Extract the (x, y) coordinate from the center of the cell holding the provided text.  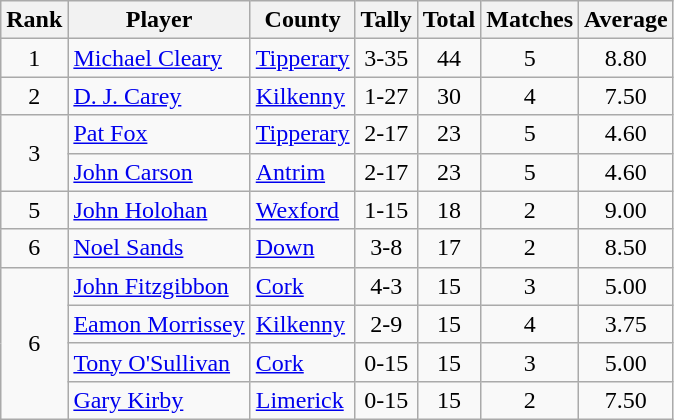
3-35 (386, 58)
8.50 (626, 248)
44 (449, 58)
3-8 (386, 248)
1-15 (386, 210)
Pat Fox (159, 134)
Matches (530, 20)
Tally (386, 20)
Player (159, 20)
9.00 (626, 210)
1-27 (386, 96)
Eamon Morrissey (159, 324)
2-9 (386, 324)
4-3 (386, 286)
Noel Sands (159, 248)
Down (302, 248)
Rank (34, 20)
1 (34, 58)
Gary Kirby (159, 400)
Total (449, 20)
Tony O'Sullivan (159, 362)
8.80 (626, 58)
Michael Cleary (159, 58)
County (302, 20)
Limerick (302, 400)
Antrim (302, 172)
30 (449, 96)
John Holohan (159, 210)
John Carson (159, 172)
18 (449, 210)
John Fitzgibbon (159, 286)
17 (449, 248)
D. J. Carey (159, 96)
Wexford (302, 210)
3.75 (626, 324)
Average (626, 20)
